Scan for the cell matching the given text and deliver its (X, Y) coordinate at center. 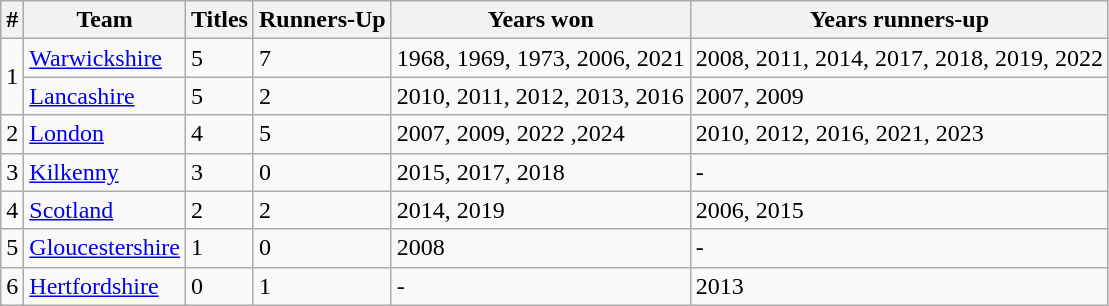
2015, 2017, 2018 (540, 172)
Hertfordshire (105, 286)
Years won (540, 20)
2006, 2015 (899, 210)
2014, 2019 (540, 210)
Team (105, 20)
Lancashire (105, 96)
Warwickshire (105, 58)
2008, 2011, 2014, 2017, 2018, 2019, 2022 (899, 58)
Titles (219, 20)
London (105, 134)
Kilkenny (105, 172)
Runners-Up (322, 20)
2010, 2011, 2012, 2013, 2016 (540, 96)
2008 (540, 248)
2007, 2009, 2022 ,2024 (540, 134)
2013 (899, 286)
Scotland (105, 210)
2010, 2012, 2016, 2021, 2023 (899, 134)
# (12, 20)
7 (322, 58)
Years runners-up (899, 20)
2007, 2009 (899, 96)
Gloucestershire (105, 248)
1968, 1969, 1973, 2006, 2021 (540, 58)
6 (12, 286)
